Determine the (x, y) coordinate at the center of the cell enclosing the given text.  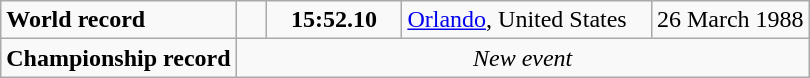
New event (522, 58)
Championship record (118, 58)
26 March 1988 (730, 20)
Orlando, United States (527, 20)
15:52.10 (334, 20)
World record (118, 20)
